Return the (X, Y) coordinate for the center point of the cell that contains the specified text.  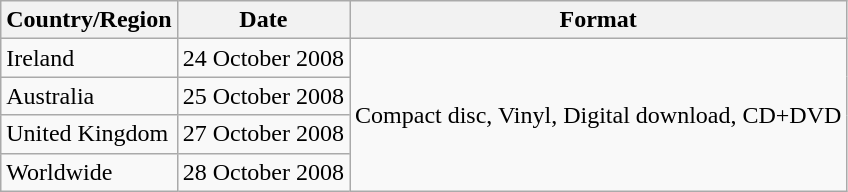
Worldwide (89, 172)
28 October 2008 (263, 172)
24 October 2008 (263, 58)
Compact disc, Vinyl, Digital download, CD+DVD (598, 115)
27 October 2008 (263, 134)
United Kingdom (89, 134)
Australia (89, 96)
Country/Region (89, 20)
25 October 2008 (263, 96)
Format (598, 20)
Ireland (89, 58)
Date (263, 20)
